Provide the [X, Y] coordinate of the cell's center where the given text is located.  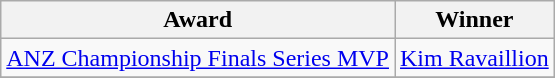
Award [198, 20]
Kim Ravaillion [474, 58]
ANZ Championship Finals Series MVP [198, 58]
Winner [474, 20]
